Capture the cell that displays the provided text and extract its [X, Y] central coordinate. 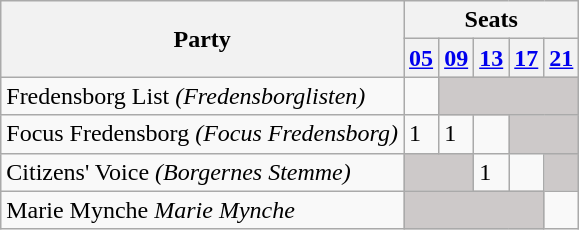
05 [422, 58]
Citizens' Voice (Borgernes Stemme) [202, 172]
Marie Mynche Marie Mynche [202, 210]
Focus Fredensborg (Focus Fredensborg) [202, 134]
17 [526, 58]
Fredensborg List (Fredensborglisten) [202, 96]
Party [202, 39]
09 [456, 58]
Seats [492, 20]
13 [492, 58]
21 [562, 58]
